Extract the (X, Y) coordinate from the center of the cell holding the provided text.  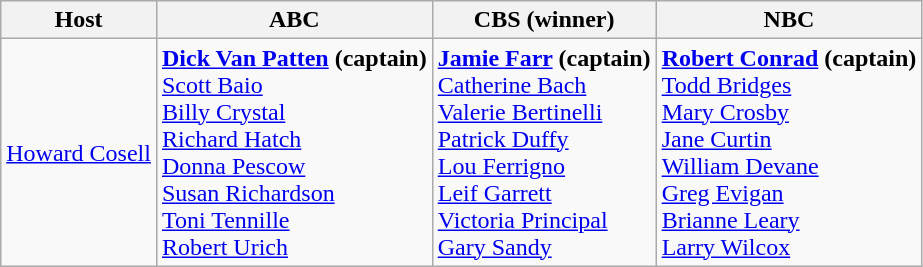
CBS (winner) (544, 20)
Jamie Farr (captain)Catherine BachValerie BertinelliPatrick DuffyLou FerrignoLeif GarrettVictoria PrincipalGary Sandy (544, 152)
Dick Van Patten (captain)Scott BaioBilly CrystalRichard HatchDonna PescowSusan RichardsonToni TennilleRobert Urich (294, 152)
Host (79, 20)
Howard Cosell (79, 152)
Robert Conrad (captain)Todd BridgesMary CrosbyJane CurtinWilliam DevaneGreg EviganBrianne LearyLarry Wilcox (789, 152)
ABC (294, 20)
NBC (789, 20)
